Determine the [X, Y] coordinate at the center of the cell enclosing the given text.  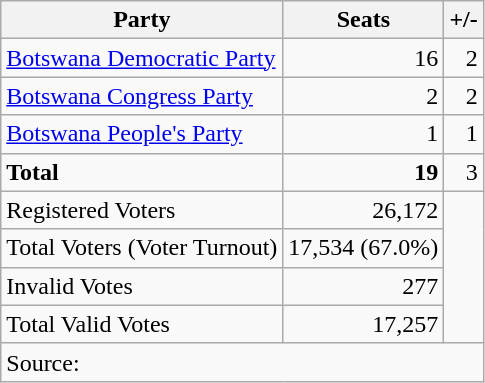
Seats [364, 20]
Total Valid Votes [142, 324]
Invalid Votes [142, 286]
Total [142, 172]
26,172 [364, 210]
Botswana Congress Party [142, 96]
17,257 [364, 324]
Registered Voters [142, 210]
19 [364, 172]
Party [142, 20]
Total Voters (Voter Turnout) [142, 248]
Botswana Democratic Party [142, 58]
Source: [242, 362]
+/- [464, 20]
277 [364, 286]
16 [364, 58]
3 [464, 172]
17,534 (67.0%) [364, 248]
Botswana People's Party [142, 134]
